Search for the cell housing the specified text and yield its [x, y] center coordinate. 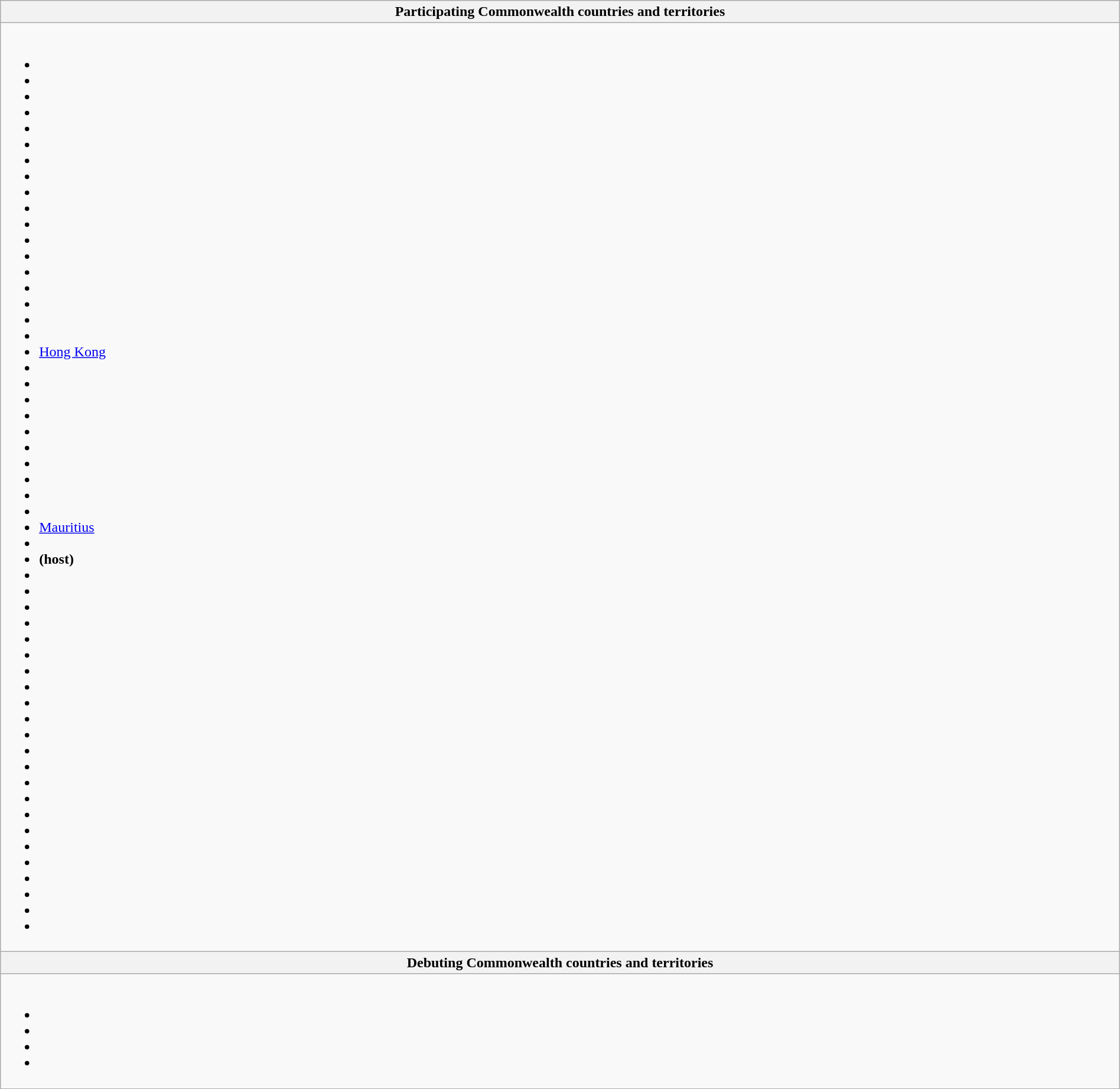
Participating Commonwealth countries and territories [560, 12]
Hong Kong Mauritius (host) [560, 487]
Debuting Commonwealth countries and territories [560, 963]
